Return [x, y] of the center of cell containing provided text 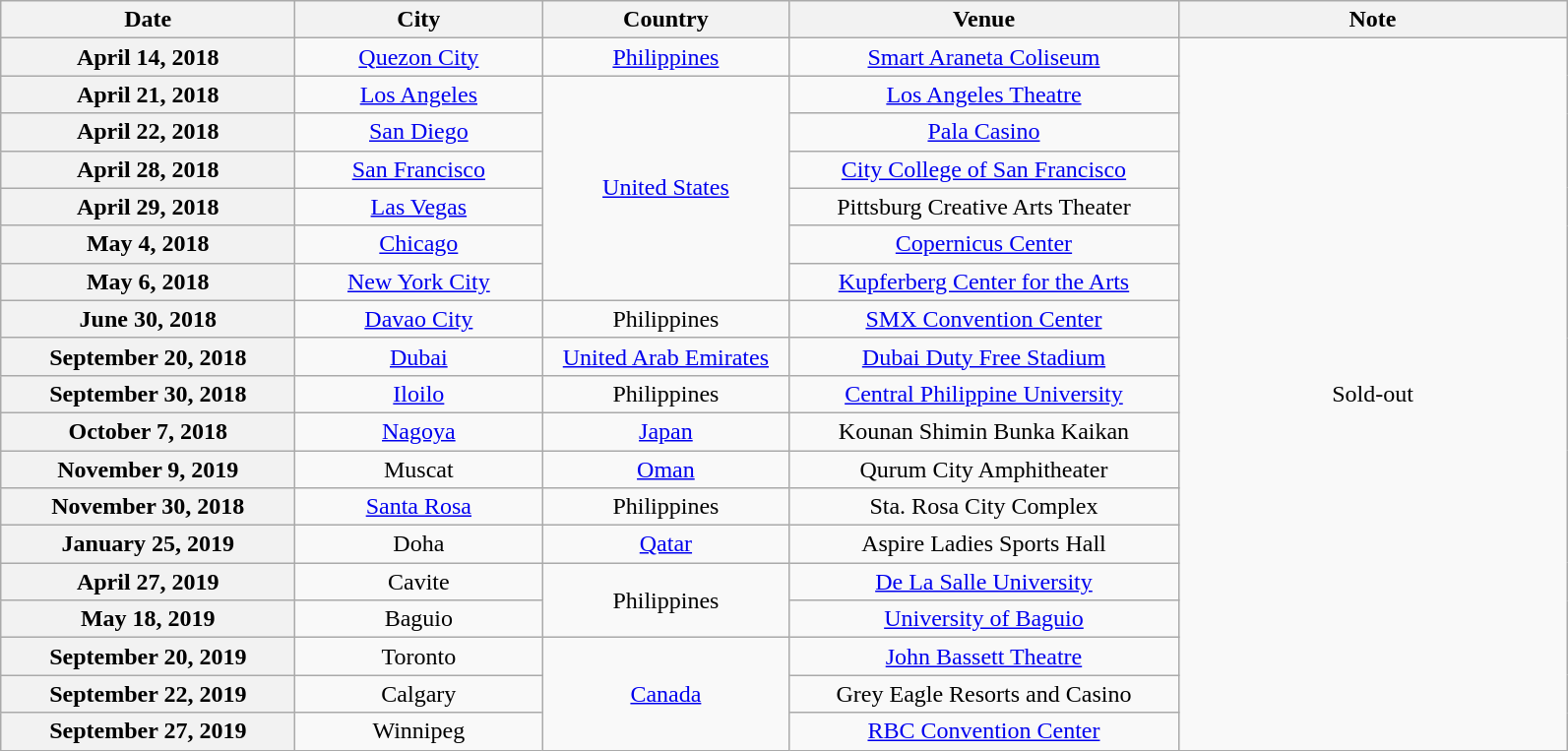
Cavite [419, 582]
University of Baguio [984, 619]
April 27, 2019 [148, 582]
September 27, 2019 [148, 731]
Toronto [419, 657]
November 9, 2019 [148, 469]
September 30, 2018 [148, 394]
Qatar [665, 544]
June 30, 2018 [148, 319]
Nagoya [419, 431]
April 22, 2018 [148, 132]
April 29, 2018 [148, 207]
Venue [984, 20]
Kupferberg Center for the Arts [984, 282]
September 20, 2018 [148, 356]
Quezon City [419, 57]
Los Angeles Theatre [984, 94]
Central Philippine University [984, 394]
San Francisco [419, 169]
January 25, 2019 [148, 544]
April 21, 2018 [148, 94]
City [419, 20]
May 4, 2018 [148, 244]
SMX Convention Center [984, 319]
Doha [419, 544]
New York City [419, 282]
Oman [665, 469]
April 14, 2018 [148, 57]
Pittsburg Creative Arts Theater [984, 207]
Grey Eagle Resorts and Casino [984, 694]
Smart Araneta Coliseum [984, 57]
Kounan Shimin Bunka Kaikan [984, 431]
United Arab Emirates [665, 356]
De La Salle University [984, 582]
May 6, 2018 [148, 282]
John Bassett Theatre [984, 657]
October 7, 2018 [148, 431]
City College of San Francisco [984, 169]
Baguio [419, 619]
Qurum City Amphitheater [984, 469]
Los Angeles [419, 94]
Pala Casino [984, 132]
Canada [665, 694]
Las Vegas [419, 207]
April 28, 2018 [148, 169]
Sta. Rosa City Complex [984, 507]
Winnipeg [419, 731]
September 22, 2019 [148, 694]
RBC Convention Center [984, 731]
Santa Rosa [419, 507]
San Diego [419, 132]
Japan [665, 431]
United States [665, 188]
Dubai [419, 356]
November 30, 2018 [148, 507]
Chicago [419, 244]
Aspire Ladies Sports Hall [984, 544]
Muscat [419, 469]
Iloilo [419, 394]
Sold-out [1372, 394]
Dubai Duty Free Stadium [984, 356]
Calgary [419, 694]
Note [1372, 20]
Copernicus Center [984, 244]
September 20, 2019 [148, 657]
Date [148, 20]
Country [665, 20]
May 18, 2019 [148, 619]
Davao City [419, 319]
